Return (x, y) of the center of cell containing provided text 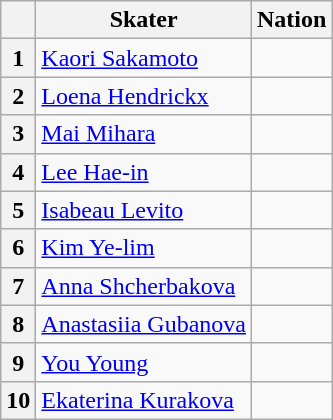
Mai Mihara (144, 134)
5 (18, 210)
6 (18, 248)
Lee Hae-in (144, 172)
Anna Shcherbakova (144, 286)
You Young (144, 362)
9 (18, 362)
1 (18, 58)
Loena Hendrickx (144, 96)
2 (18, 96)
8 (18, 324)
Ekaterina Kurakova (144, 400)
Isabeau Levito (144, 210)
Nation (291, 20)
3 (18, 134)
4 (18, 172)
7 (18, 286)
Skater (144, 20)
Kaori Sakamoto (144, 58)
10 (18, 400)
Kim Ye-lim (144, 248)
Anastasiia Gubanova (144, 324)
